Extract the [x, y] coordinate from the center of the cell holding the provided text.  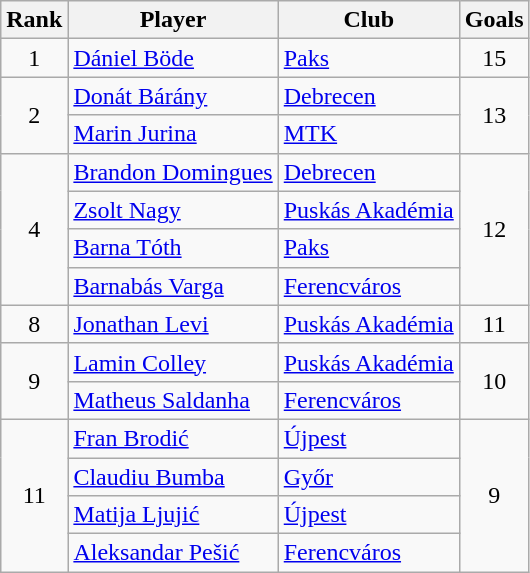
Rank [34, 20]
Győr [368, 477]
Donát Bárány [173, 96]
Lamin Colley [173, 362]
Brandon Domingues [173, 172]
Club [368, 20]
Matheus Saldanha [173, 400]
12 [494, 229]
Zsolt Nagy [173, 210]
8 [34, 324]
Claudiu Bumba [173, 477]
1 [34, 58]
2 [34, 115]
15 [494, 58]
4 [34, 229]
Dániel Böde [173, 58]
Barna Tóth [173, 248]
Aleksandar Pešić [173, 553]
MTK [368, 134]
Matija Ljujić [173, 515]
13 [494, 115]
10 [494, 381]
Fran Brodić [173, 438]
Barnabás Varga [173, 286]
Player [173, 20]
Goals [494, 20]
Marin Jurina [173, 134]
Jonathan Levi [173, 324]
